Extract the [x, y] coordinate from the center of the cell holding the provided text.  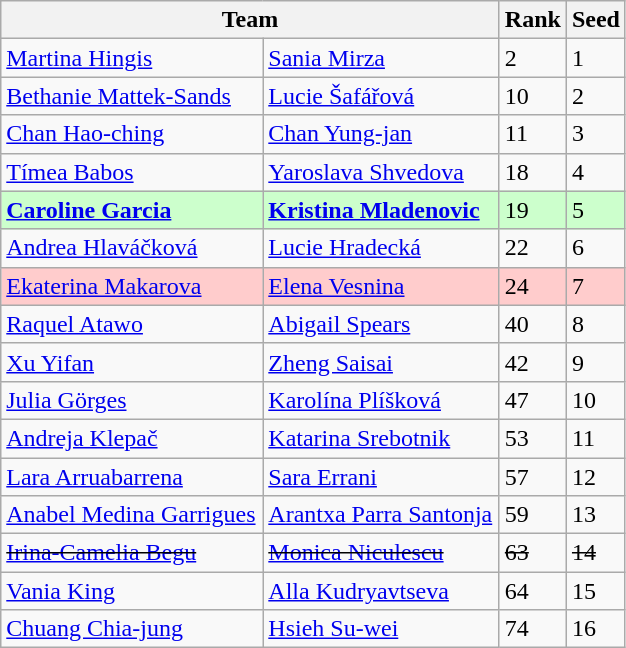
Kristina Mladenovic [382, 210]
13 [596, 515]
Alla Kudryavtseva [382, 591]
15 [596, 591]
1 [596, 58]
Monica Niculescu [382, 553]
Seed [596, 20]
Vania King [132, 591]
Raquel Atawo [132, 324]
Caroline Garcia [132, 210]
Bethanie Mattek-Sands [132, 96]
Chan Yung-jan [382, 134]
8 [596, 324]
Lucie Šafářová [382, 96]
22 [532, 248]
24 [532, 286]
4 [596, 172]
Irina-Camelia Begu [132, 553]
64 [532, 591]
74 [532, 629]
Abigail Spears [382, 324]
47 [532, 400]
Andrea Hlaváčková [132, 248]
16 [596, 629]
Yaroslava Shvedova [382, 172]
Lucie Hradecká [382, 248]
7 [596, 286]
Xu Yifan [132, 362]
18 [532, 172]
Lara Arruabarrena [132, 477]
14 [596, 553]
Arantxa Parra Santonja [382, 515]
42 [532, 362]
9 [596, 362]
Katarina Srebotnik [382, 438]
53 [532, 438]
Karolína Plíšková [382, 400]
Chan Hao-ching [132, 134]
59 [532, 515]
5 [596, 210]
Sania Mirza [382, 58]
Julia Görges [132, 400]
Martina Hingis [132, 58]
63 [532, 553]
Sara Errani [382, 477]
Elena Vesnina [382, 286]
Hsieh Su-wei [382, 629]
Team [250, 20]
Rank [532, 20]
Ekaterina Makarova [132, 286]
40 [532, 324]
Anabel Medina Garrigues [132, 515]
Chuang Chia-jung [132, 629]
Zheng Saisai [382, 362]
19 [532, 210]
57 [532, 477]
Tímea Babos [132, 172]
3 [596, 134]
12 [596, 477]
Andreja Klepač [132, 438]
6 [596, 248]
